From the cell containing the given text, extract its center point as (X, Y) coordinate. 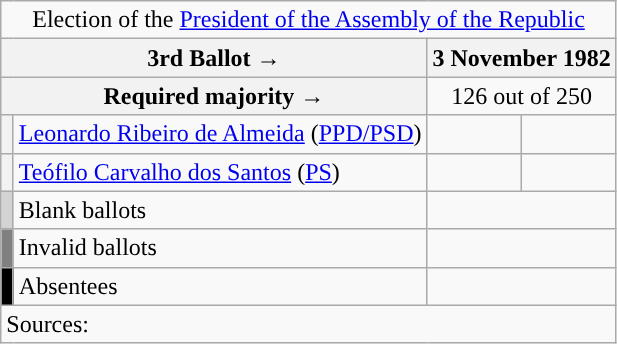
126 out of 250 (522, 96)
3 November 1982 (522, 58)
Absentees (220, 286)
Required majority → (214, 96)
Sources: (309, 324)
Invalid ballots (220, 248)
Election of the President of the Assembly of the Republic (309, 20)
Leonardo Ribeiro de Almeida (PPD/PSD) (220, 134)
3rd Ballot → (214, 58)
Blank ballots (220, 210)
Teófilo Carvalho dos Santos (PS) (220, 172)
